Determine the (x, y) coordinate at the center of the cell enclosing the given text.  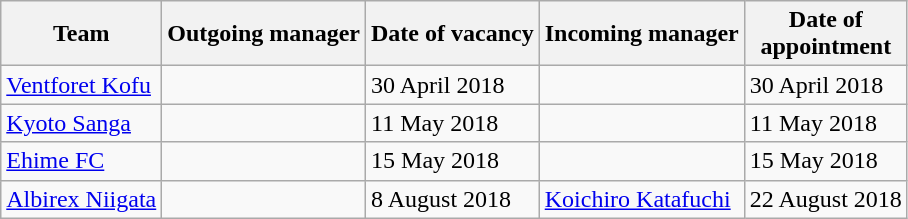
Koichiro Katafuchi (642, 199)
Kyoto Sanga (82, 123)
Albirex Niigata (82, 199)
Outgoing manager (264, 34)
Date ofappointment (826, 34)
Incoming manager (642, 34)
Date of vacancy (453, 34)
Ventforet Kofu (82, 85)
22 August 2018 (826, 199)
Team (82, 34)
8 August 2018 (453, 199)
Ehime FC (82, 161)
